Return (X, Y) of the center of cell containing provided text 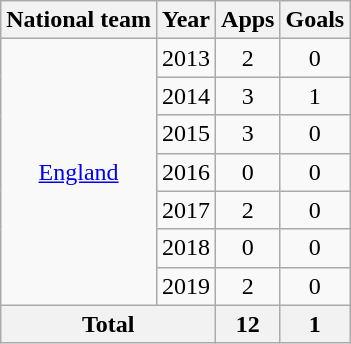
2016 (186, 172)
National team (79, 20)
Apps (248, 20)
Goals (315, 20)
Total (108, 324)
2018 (186, 248)
2019 (186, 286)
Year (186, 20)
2015 (186, 134)
2014 (186, 96)
12 (248, 324)
2017 (186, 210)
2013 (186, 58)
England (79, 172)
